Locate the cell with the specified text and output its (x, y) center coordinate. 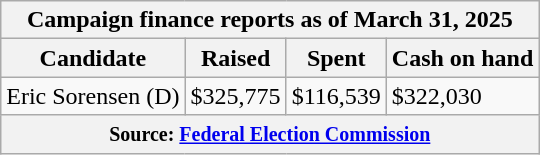
$116,539 (336, 96)
Campaign finance reports as of March 31, 2025 (270, 20)
$325,775 (236, 96)
Source: Federal Election Commission (270, 134)
$322,030 (462, 96)
Cash on hand (462, 58)
Spent (336, 58)
Raised (236, 58)
Candidate (93, 58)
Eric Sorensen (D) (93, 96)
